Find where the given text appears and provide that cell's center as (X, Y) coordinate. 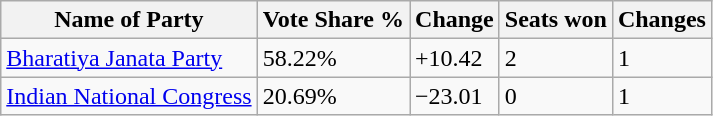
20.69% (333, 96)
2 (556, 58)
58.22% (333, 58)
−23.01 (455, 96)
+10.42 (455, 58)
Change (455, 20)
Bharatiya Janata Party (129, 58)
Seats won (556, 20)
Name of Party (129, 20)
Indian National Congress (129, 96)
0 (556, 96)
Changes (662, 20)
Vote Share % (333, 20)
